Return (x, y) of the center of cell containing provided text 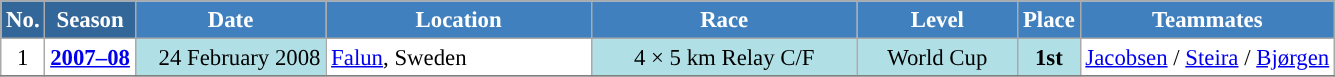
Season (90, 20)
24 February 2008 (230, 58)
No. (23, 20)
Teammates (1207, 20)
Level (938, 20)
1 (23, 58)
Race (724, 20)
Place (1049, 20)
1st (1049, 58)
Falun, Sweden (459, 58)
4 × 5 km Relay C/F (724, 58)
Date (230, 20)
Jacobsen / Steira / Bjørgen (1207, 58)
Location (459, 20)
World Cup (938, 58)
2007–08 (90, 58)
